Detect which cell encompasses the target text, then output its (X, Y) center coordinate. 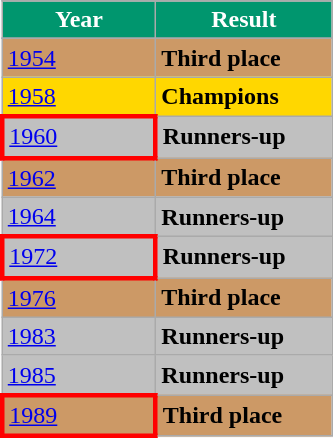
1958 (79, 97)
Year (79, 20)
1976 (79, 298)
1972 (79, 258)
1954 (79, 58)
Champions (244, 97)
Result (244, 20)
1989 (79, 416)
1983 (79, 336)
1960 (79, 136)
1964 (79, 217)
1962 (79, 178)
1985 (79, 375)
